Locate the cell with the specified text and output its (X, Y) center coordinate. 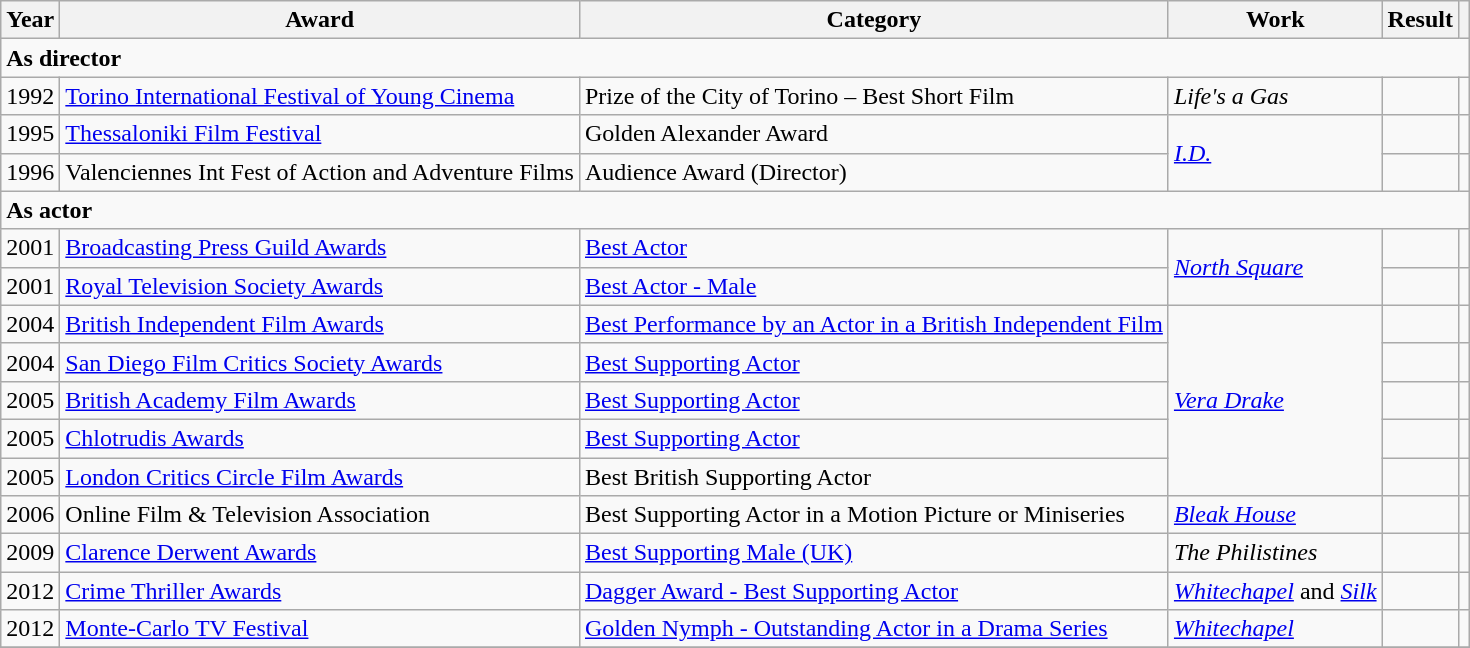
Best Actor (874, 248)
As actor (736, 210)
The Philistines (1275, 553)
London Critics Circle Film Awards (320, 477)
San Diego Film Critics Society Awards (320, 362)
As director (736, 58)
Dagger Award - Best Supporting Actor (874, 591)
Audience Award (Director) (874, 172)
Thessaloniki Film Festival (320, 134)
Life's a Gas (1275, 96)
Royal Television Society Awards (320, 286)
Best British Supporting Actor (874, 477)
Whitechapel (1275, 629)
1995 (30, 134)
Chlotrudis Awards (320, 438)
Monte-Carlo TV Festival (320, 629)
British Independent Film Awards (320, 324)
Broadcasting Press Guild Awards (320, 248)
Clarence Derwent Awards (320, 553)
Torino International Festival of Young Cinema (320, 96)
Work (1275, 20)
Category (874, 20)
Best Actor - Male (874, 286)
1996 (30, 172)
Golden Nymph - Outstanding Actor in a Drama Series (874, 629)
Best Performance by an Actor in a British Independent Film (874, 324)
Bleak House (1275, 515)
2009 (30, 553)
Prize of the City of Torino – Best Short Film (874, 96)
Result (1420, 20)
1992 (30, 96)
Valenciennes Int Fest of Action and Adventure Films (320, 172)
Best Supporting Actor in a Motion Picture or Miniseries (874, 515)
Whitechapel and Silk (1275, 591)
Year (30, 20)
Award (320, 20)
Crime Thriller Awards (320, 591)
I.D. (1275, 153)
Best Supporting Male (UK) (874, 553)
Online Film & Television Association (320, 515)
Golden Alexander Award (874, 134)
North Square (1275, 267)
Vera Drake (1275, 400)
2006 (30, 515)
British Academy Film Awards (320, 400)
